Locate the cell with the specified text and output its (x, y) center coordinate. 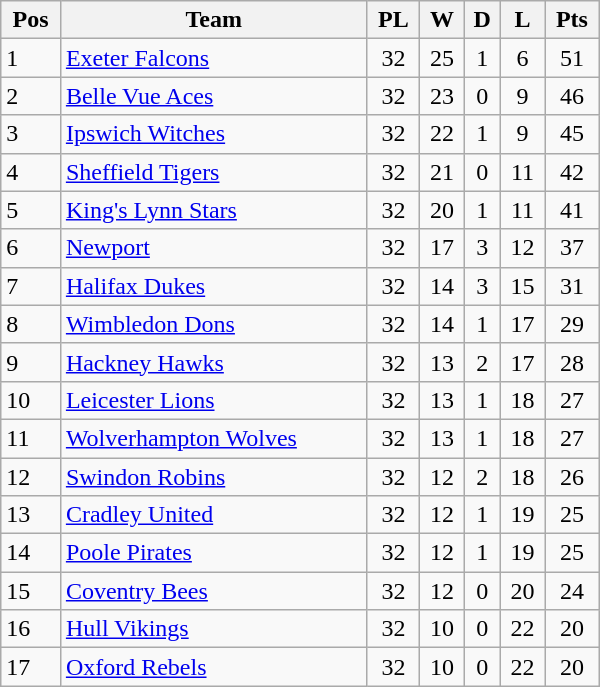
D (482, 20)
51 (572, 58)
42 (572, 172)
Coventry Bees (214, 591)
Hull Vikings (214, 629)
Wimbledon Dons (214, 324)
King's Lynn Stars (214, 210)
24 (572, 591)
Halifax Dukes (214, 286)
W (442, 20)
5 (31, 210)
31 (572, 286)
26 (572, 477)
Poole Pirates (214, 553)
Wolverhampton Wolves (214, 438)
16 (31, 629)
Oxford Rebels (214, 667)
28 (572, 362)
4 (31, 172)
45 (572, 134)
Swindon Robins (214, 477)
Cradley United (214, 515)
Pos (31, 20)
PL (394, 20)
41 (572, 210)
Exeter Falcons (214, 58)
23 (442, 96)
Hackney Hawks (214, 362)
Newport (214, 248)
7 (31, 286)
Team (214, 20)
29 (572, 324)
Leicester Lions (214, 400)
L (522, 20)
Sheffield Tigers (214, 172)
Pts (572, 20)
Belle Vue Aces (214, 96)
21 (442, 172)
37 (572, 248)
8 (31, 324)
46 (572, 96)
Ipswich Witches (214, 134)
